Provide the [x, y] coordinate of the cell's center where the given text is located.  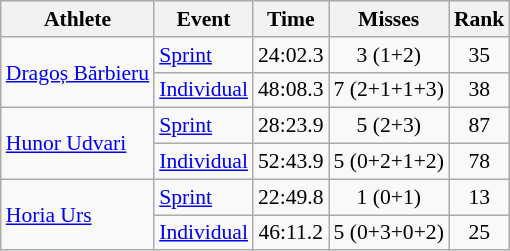
Rank [480, 19]
38 [480, 90]
5 (0+2+1+2) [388, 162]
7 (2+1+1+3) [388, 90]
48:08.3 [290, 90]
22:49.8 [290, 197]
Time [290, 19]
52:43.9 [290, 162]
Athlete [78, 19]
87 [480, 126]
Event [204, 19]
Horia Urs [78, 214]
1 (0+1) [388, 197]
13 [480, 197]
Misses [388, 19]
28:23.9 [290, 126]
5 (0+3+0+2) [388, 233]
46:11.2 [290, 233]
35 [480, 55]
78 [480, 162]
5 (2+3) [388, 126]
Hunor Udvari [78, 144]
25 [480, 233]
3 (1+2) [388, 55]
Dragoș Bărbieru [78, 72]
24:02.3 [290, 55]
